Identify which cell holds the provided text, then report its [x, y] central coordinate. 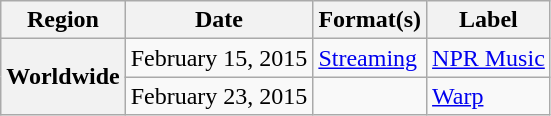
February 15, 2015 [219, 58]
Date [219, 20]
Streaming [370, 58]
Format(s) [370, 20]
Worldwide [63, 77]
NPR Music [489, 58]
February 23, 2015 [219, 96]
Region [63, 20]
Label [489, 20]
Warp [489, 96]
